Determine the [x, y] coordinate at the center of the cell enclosing the given text.  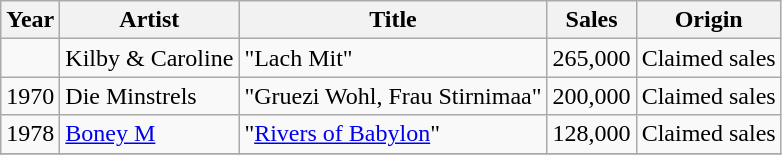
Sales [592, 20]
Kilby & Caroline [150, 58]
265,000 [592, 58]
Year [30, 20]
Boney M [150, 134]
1970 [30, 96]
Origin [708, 20]
Artist [150, 20]
128,000 [592, 134]
Die Minstrels [150, 96]
200,000 [592, 96]
"Gruezi Wohl, Frau Stirnimaa" [393, 96]
"Lach Mit" [393, 58]
"Rivers of Babylon" [393, 134]
Title [393, 20]
1978 [30, 134]
